Search for the cell housing the specified text and yield its [x, y] center coordinate. 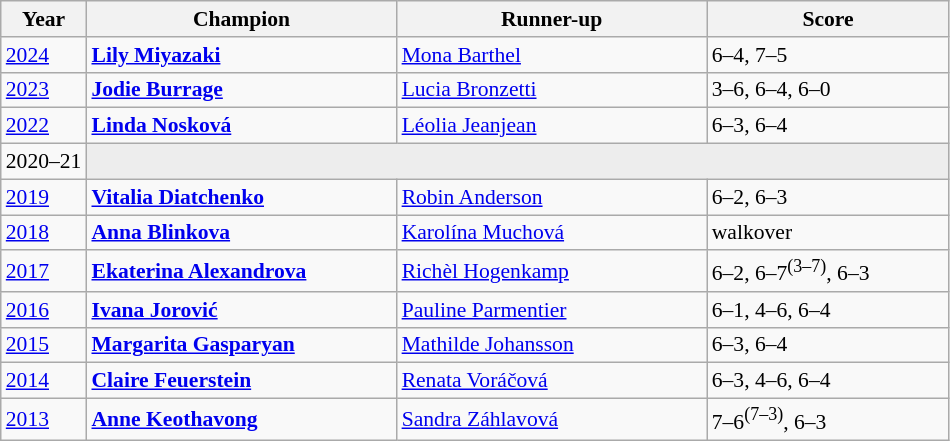
Vitalia Diatchenko [241, 197]
2015 [44, 345]
walkover [828, 233]
Year [44, 19]
Anna Blinkova [241, 233]
2023 [44, 90]
2022 [44, 126]
2016 [44, 310]
7–6(7–3), 6–3 [828, 420]
Léolia Jeanjean [552, 126]
Runner-up [552, 19]
6–2, 6–7(3–7), 6–3 [828, 272]
Renata Voráčová [552, 381]
Sandra Záhlavová [552, 420]
Score [828, 19]
Linda Nosková [241, 126]
Claire Feuerstein [241, 381]
Karolína Muchová [552, 233]
Lily Miyazaki [241, 55]
6–2, 6–3 [828, 197]
Mona Barthel [552, 55]
Lucia Bronzetti [552, 90]
2024 [44, 55]
Champion [241, 19]
6–3, 4–6, 6–4 [828, 381]
Margarita Gasparyan [241, 345]
2014 [44, 381]
2013 [44, 420]
Mathilde Johansson [552, 345]
Pauline Parmentier [552, 310]
2018 [44, 233]
2019 [44, 197]
Ivana Jorović [241, 310]
Richèl Hogenkamp [552, 272]
Jodie Burrage [241, 90]
3–6, 6–4, 6–0 [828, 90]
Robin Anderson [552, 197]
Anne Keothavong [241, 420]
6–1, 4–6, 6–4 [828, 310]
Ekaterina Alexandrova [241, 272]
2020–21 [44, 162]
6–4, 7–5 [828, 55]
2017 [44, 272]
